Locate the cell with the specified text and output its (X, Y) center coordinate. 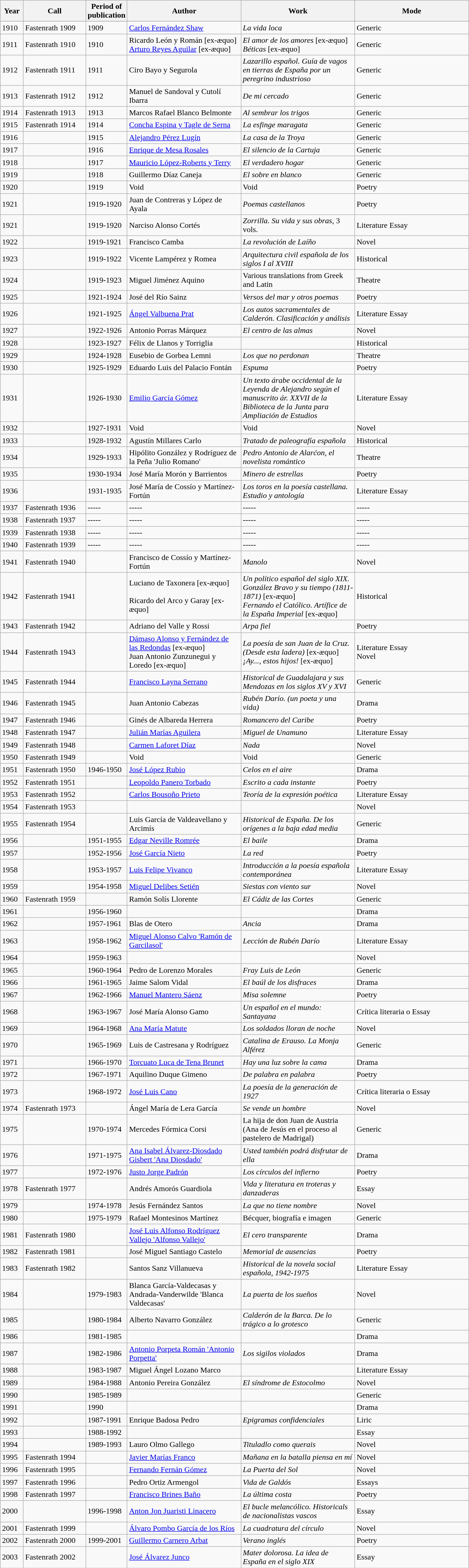
Ángel María de Lera García (184, 1108)
1979 (12, 1205)
Lección de Rubén Darío (298, 940)
1980 (12, 1218)
Fastenrath 1950 (55, 769)
Author (184, 11)
Pedro Antonio de Alarćon, el novelista romántico (298, 457)
1929 (12, 355)
La que no tiene nombre (298, 1205)
1964 (12, 957)
Fastenrath 1948 (55, 745)
2003 (12, 1557)
Aquilino Duque Gimeno (184, 1075)
1973 (12, 1091)
Los autos sacramentales de Calderón. Clasificación y análisis (298, 314)
1926 (12, 314)
1970-1974 (106, 1129)
Hipólito González y Rodríguez de la Peña 'Julio Romano' (184, 457)
Ana María Matute (184, 1029)
1923-1927 (106, 343)
Manolo (298, 562)
1952-1956 (106, 853)
1944 (12, 652)
1972 (12, 1075)
2000 (12, 1511)
José Luis Cano (184, 1091)
Edgar Neville Romrée (184, 841)
Fray Luis de León (298, 970)
1953 (12, 795)
1961-1965 (106, 982)
1955 (12, 824)
1951-1955 (106, 841)
1925 (12, 297)
Tituladlo como querais (298, 1445)
Francisco Layna Serrano (184, 682)
Andrés Amorós Guardiola (184, 1188)
Rubén Darío. (un poeta y una vida) (298, 703)
1928-1932 (106, 440)
1961 (12, 911)
Ciro Bayo y Segurola (184, 70)
1987-1991 (106, 1420)
1998 (12, 1494)
Agustín Millares Carlo (184, 440)
1963-1967 (106, 1012)
1922 (12, 242)
1983-1987 (106, 1370)
José Álvarez Junco (184, 1557)
Historical de España. De los orígenes a la baja edad media (298, 824)
Fastenrath 1939 (55, 545)
1956 (12, 841)
1976 (12, 1155)
Jaime Salom Vidal (184, 982)
1933 (12, 440)
Fastenrath 1973 (55, 1108)
José María de Cossío y Martínez-Fortún (184, 491)
1968 (12, 1012)
José García Nieto (184, 853)
1969 (12, 1029)
Álvaro Pombo García de los Ríos (184, 1528)
1949 (12, 745)
Misa solemne (298, 995)
1943 (12, 626)
1981 (12, 1235)
Epigramas confidenciales (298, 1420)
Miguel Delibes Setién (184, 887)
1987 (12, 1354)
La poesía de la generación de 1927 (298, 1091)
1963 (12, 940)
1993 (12, 1432)
Un texto árabe occidental de la Leyenda de Alejandro según el manuscrito ár. XXVII de la Biblioteca de la Junta para Ampliación de Estudios (298, 398)
1939 (12, 533)
Fastenrath 1936 (55, 508)
El verdadero hogar (298, 162)
Ginés de Albareda Herrera (184, 720)
Enrique Badosa Pedro (184, 1420)
1960-1964 (106, 970)
Juan de Contreras y López de Ayala (184, 204)
1926-1930 (106, 398)
1974-1978 (106, 1205)
José María Morón y Barrientos (184, 474)
Ramón Solís Llorente (184, 899)
Francisco Brines Baño (184, 1494)
La revolución de Laíño (298, 242)
1930-1934 (106, 474)
Usted también podrá disfrutar de ella (298, 1155)
Introducción a la poesía española contemporánea (298, 870)
Miguel Alonso Calvo 'Ramón de Garcilasol' (184, 940)
Vicente Lampérez y Romea (184, 259)
Fastenrath 1913 (55, 113)
La red (298, 853)
Fastenrath 1951 (55, 782)
1958 (12, 870)
Se vende un hombre (298, 1108)
1966 (12, 982)
Miguel de Unamuno (298, 732)
Fastenrath 1982 (55, 1268)
La vida loca (298, 28)
Adriano del Valle y Rossi (184, 626)
1929-1933 (106, 457)
Eusebio de Gorbea Lemni (184, 355)
Versos del mar y otros poemas (298, 297)
1954-1958 (106, 887)
1922-1926 (106, 331)
Vida y literatura en troteras y danzaderas (298, 1188)
José López Rubio (184, 769)
Rafael Montesinos Martínez (184, 1218)
Anton Jon Juaristi Linacero (184, 1511)
Fastenrath 1938 (55, 533)
Mañana en la batalla piensa en mí (298, 1457)
1931-1935 (106, 491)
1980-1984 (106, 1320)
1974 (12, 1108)
Ana Isabel Álvarez-Diosdado Gisbert 'Ana Diosdado' (184, 1155)
Miguel Jiménez Aquino (184, 280)
Lazarillo español. Guía de vagos en tierras de España por un peregrino industrioso (298, 70)
Manuel Mantero Sáenz (184, 995)
Fastenrath 2002 (55, 1557)
Un español en el mundo: Santayana (298, 1012)
Siestas con viento sur (298, 887)
Javier Marías Franco (184, 1457)
Mater dolorosa. La idea de España en el siglo XIX (298, 1557)
1975 (12, 1129)
El cero transparente (298, 1235)
El baile (298, 841)
Antonio Porpeta Román 'Antonio Porpetta' (184, 1354)
Antonio Porras Márquez (184, 331)
1946-1950 (106, 769)
De palabra en palabra (298, 1075)
Manuel de Sandoval y Cutolí Ibarra (184, 96)
1996-1998 (106, 1511)
Historical de Guadalajara y sus Mendozas en los siglos XV y XVI (298, 682)
1985-1989 (106, 1395)
1971-1975 (106, 1155)
Luis García de Valdeavellano y Arcimís (184, 824)
1945 (12, 682)
1960 (12, 899)
Julián Marías Aguilera (184, 732)
1957 (12, 853)
Los que no perdonan (298, 355)
1948 (12, 732)
Arpa fiel (298, 626)
Fastenrath 1946 (55, 720)
Romancero del Caribe (298, 720)
Fastenrath 1909 (55, 28)
1992 (12, 1420)
1934 (12, 457)
Fastenrath 1980 (55, 1235)
Celos en el aire (298, 769)
Torcuato Luca de Tena Brunet (184, 1062)
Leopoldo Panero Torbado (184, 782)
1994 (12, 1445)
1936 (12, 491)
Luis de Castresana y Rodríguez (184, 1046)
José Luis Alfonso Rodríguez Vallejo 'Alfonso Vallejo' (184, 1235)
Santos Sanz Villanueva (184, 1268)
La hija de don Juan de Austria (Ana de Jesús en el proceso al pastelero de Madrigal) (298, 1129)
José del Río Sainz (184, 297)
1988 (12, 1370)
El amor de los amores [ex-æquo]Béticas [ex-æquo] (298, 44)
Emilio García Gómez (184, 398)
1975-1979 (106, 1218)
Al sembrar los trigos (298, 113)
Minero de estrellas (298, 474)
1930 (12, 368)
Fastenrath 1941 (55, 596)
El síndrome de Estocolmo (298, 1383)
José Miguel Santiago Castelo (184, 1251)
Zorrilla. Su vida y sus obras, 3 vols. (298, 225)
Los toros en la poesía castellana. Estudio y antología (298, 491)
1935 (12, 474)
1920 (12, 187)
1983 (12, 1268)
Escrito a cada instante (298, 782)
Guillermo Díaz Caneja (184, 175)
Fernando Fernán Gómez (184, 1469)
1947 (12, 720)
Pedro de Lorenzo Morales (184, 970)
Calderón de la Barca. De lo trágico a lo grotesco (298, 1320)
1951 (12, 769)
De mi cercado (298, 96)
Pedro Ortiz Armengol (184, 1482)
Fastenrath 1910 (55, 44)
1986 (12, 1337)
La cuadratura del círculo (298, 1528)
Eduardo Luis del Palacio Fontán (184, 368)
Lauro Olmo Gallego (184, 1445)
1942 (12, 596)
La casa de la Troya (298, 137)
Carmen Laforet Díaz (184, 745)
1952 (12, 782)
Fastenrath 1953 (55, 807)
1970 (12, 1046)
Fastenrath 1940 (55, 562)
Fastenrath 1912 (55, 96)
1954 (12, 807)
1995 (12, 1457)
Los círculos del infierno (298, 1172)
1991 (12, 1407)
Dámaso Alonso y Fernández de las Redondas [ex-æquo]Juan Antonio Zunzunegui y Loredo [ex-æquo] (184, 652)
Espuma (298, 368)
Marcos Rafael Blanco Belmonte (184, 113)
Luis Felipe Vivanco (184, 870)
Ángel Valbuena Prat (184, 314)
Work (298, 11)
La última costa (298, 1494)
Mauricio López-Roberts y Terry (184, 162)
1982 (12, 1251)
Los sigilos violados (298, 1354)
Arquitectura civil española de los siglos I al XVIII (298, 259)
Luciano de Taxonera [ex-æquo]Ricardo del Arco y Garay [ex-æquo] (184, 596)
Blas de Otero (184, 924)
Los soldados lloran de noche (298, 1029)
1937 (12, 508)
El Cádiz de las Cortes (298, 899)
El silencio de la Cartuja (298, 150)
Fastenrath 1945 (55, 703)
Fastenrath 2000 (55, 1541)
1984 (12, 1294)
1996 (12, 1469)
La poesía de san Juan de la Cruz. (Desde esta ladera) [ex-æquo]¡Ay..., estos hijos! [ex-æquo] (298, 652)
1924 (12, 280)
Fastenrath 1911 (55, 70)
Fastenrath 1997 (55, 1494)
1985 (12, 1320)
Fastenrath 1914 (55, 125)
Fastenrath 1999 (55, 1528)
Fastenrath 1943 (55, 652)
Ricardo León y Román [ex-æquo]Arturo Reyes Aguilar [ex-æquo] (184, 44)
1962-1966 (106, 995)
Enrique de Mesa Rosales (184, 150)
Liric (412, 1420)
1999-2001 (106, 1541)
1972-1976 (106, 1172)
1977 (12, 1172)
1927-1931 (106, 428)
Bécquer, biografía e imagen (298, 1218)
Period of publication (106, 11)
Vida de Galdós (298, 1482)
Fastenrath 1942 (55, 626)
El baúl de los disfraces (298, 982)
Memorial de ausencias (298, 1251)
Essays (412, 1482)
1946 (12, 703)
Call (55, 11)
La Puerta del Sol (298, 1469)
1968-1972 (106, 1091)
Tratado de paleografía española (298, 440)
1921-1925 (106, 314)
Blanca García-Valdecasas y Andrada-Vanderwilde 'Blanca Valdecasas' (184, 1294)
1957-1961 (106, 924)
Teoría de la expresión poética (298, 795)
1928 (12, 343)
Mercedes Fórmica Corsi (184, 1129)
Narciso Alonso Cortés (184, 225)
Hay una luz sobre la cama (298, 1062)
1941 (12, 562)
1938 (12, 520)
1981-1985 (106, 1337)
Year (12, 11)
Verano inglés (298, 1541)
Un político español del siglo XIX. González Bravo y su tiempo (1811-1871) [ex-æquo]Fernando el Católico. Artífice de la España Imperial [ex-æquo] (298, 596)
1984-1988 (106, 1383)
1997 (12, 1482)
Various translations from Greek and Latin (298, 280)
1966-1970 (106, 1062)
Fastenrath 1944 (55, 682)
Fastenrath 1977 (55, 1188)
1964-1968 (106, 1029)
2001 (12, 1528)
El sobre en blanco (298, 175)
1979-1983 (106, 1294)
Fastenrath 1949 (55, 757)
1959 (12, 887)
Fastenrath 1995 (55, 1469)
Juan Antonio Cabezas (184, 703)
José María Alonso Gamo (184, 1012)
1927 (12, 331)
1989-1993 (106, 1445)
1931 (12, 398)
Alejandro Pérez Lugín (184, 137)
El bucle melancólico. Historicals de nacionalistas vascos (298, 1511)
Fastenrath 1937 (55, 520)
Poemas castellanos (298, 204)
Félix de Llanos y Torriglia (184, 343)
1982-1986 (106, 1354)
Miguel Ángel Lozano Marco (184, 1370)
Nada (298, 745)
Ancia (298, 924)
La esfinge maragata (298, 125)
1965-1969 (106, 1046)
Alberto Navarro González (184, 1320)
Fastenrath 1959 (55, 899)
2002 (12, 1541)
1909 (106, 28)
1971 (12, 1062)
1919-1922 (106, 259)
1967 (12, 995)
Antonio Pereira González (184, 1383)
Fastenrath 1947 (55, 732)
1923 (12, 259)
1988-1992 (106, 1432)
1958-1962 (106, 940)
Francisco Camba (184, 242)
1965 (12, 970)
Fastenrath 1952 (55, 795)
1924-1928 (106, 355)
Guillermo Carnero Arbat (184, 1541)
1950 (12, 757)
1925-1929 (106, 368)
Carlos Fernández Shaw (184, 28)
Francisco de Cossío y Martínez-Fortún (184, 562)
El centro de las almas (298, 331)
1956-1960 (106, 911)
Concha Espina y Tagle de Serna (184, 125)
1959-1963 (106, 957)
Historical de la novela social española, 1942-1975 (298, 1268)
1978 (12, 1188)
Carlos Bousoño Prieto (184, 795)
1919-1923 (106, 280)
Jesús Fernández Santos (184, 1205)
Catalina de Erauso. La Monja Alférez (298, 1046)
1919-1921 (106, 242)
1989 (12, 1383)
La puerta de los sueños (298, 1294)
1967-1971 (106, 1075)
Fastenrath 1996 (55, 1482)
1921-1924 (106, 297)
Justo Jorge Padrón (184, 1172)
Fastenrath 1981 (55, 1251)
1953-1957 (106, 870)
1962 (12, 924)
1940 (12, 545)
Mode (412, 11)
Fastenrath 1954 (55, 824)
Fastenrath 1994 (55, 1457)
1932 (12, 428)
Literature EssayNovel (412, 652)
